From the cell containing the given text, extract its center point as [x, y] coordinate. 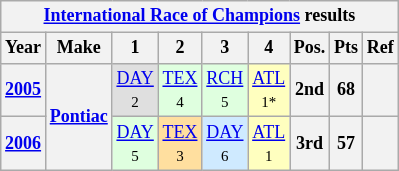
International Race of Champions results [200, 16]
DAY5 [135, 144]
TEX3 [180, 144]
Year [24, 48]
DAY2 [135, 90]
RCH5 [225, 90]
Make [78, 48]
3 [225, 48]
57 [346, 144]
Pos. [310, 48]
1 [135, 48]
2nd [310, 90]
Ref [380, 48]
Pts [346, 48]
DAY6 [225, 144]
4 [269, 48]
3rd [310, 144]
TEX4 [180, 90]
2006 [24, 144]
Pontiac [78, 116]
ATL1* [269, 90]
68 [346, 90]
2005 [24, 90]
ATL1 [269, 144]
2 [180, 48]
